Output the (x, y) coordinate of the center of the cell containing the given text.  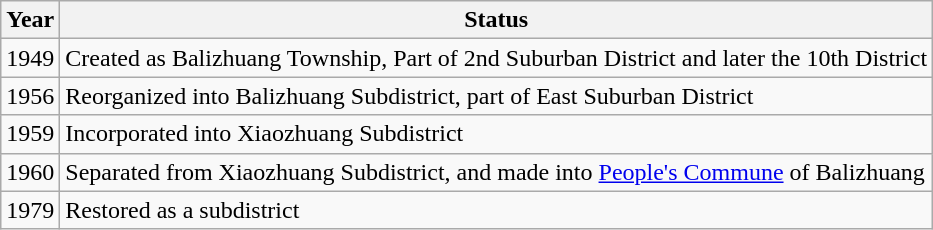
Year (30, 20)
Reorganized into Balizhuang Subdistrict, part of East Suburban District (496, 96)
Created as Balizhuang Township, Part of 2nd Suburban District and later the 10th District (496, 58)
1959 (30, 134)
1949 (30, 58)
Separated from Xiaozhuang Subdistrict, and made into People's Commune of Balizhuang (496, 172)
1960 (30, 172)
1979 (30, 210)
Restored as a subdistrict (496, 210)
Incorporated into Xiaozhuang Subdistrict (496, 134)
1956 (30, 96)
Status (496, 20)
